Search for the cell housing the specified text and yield its [X, Y] center coordinate. 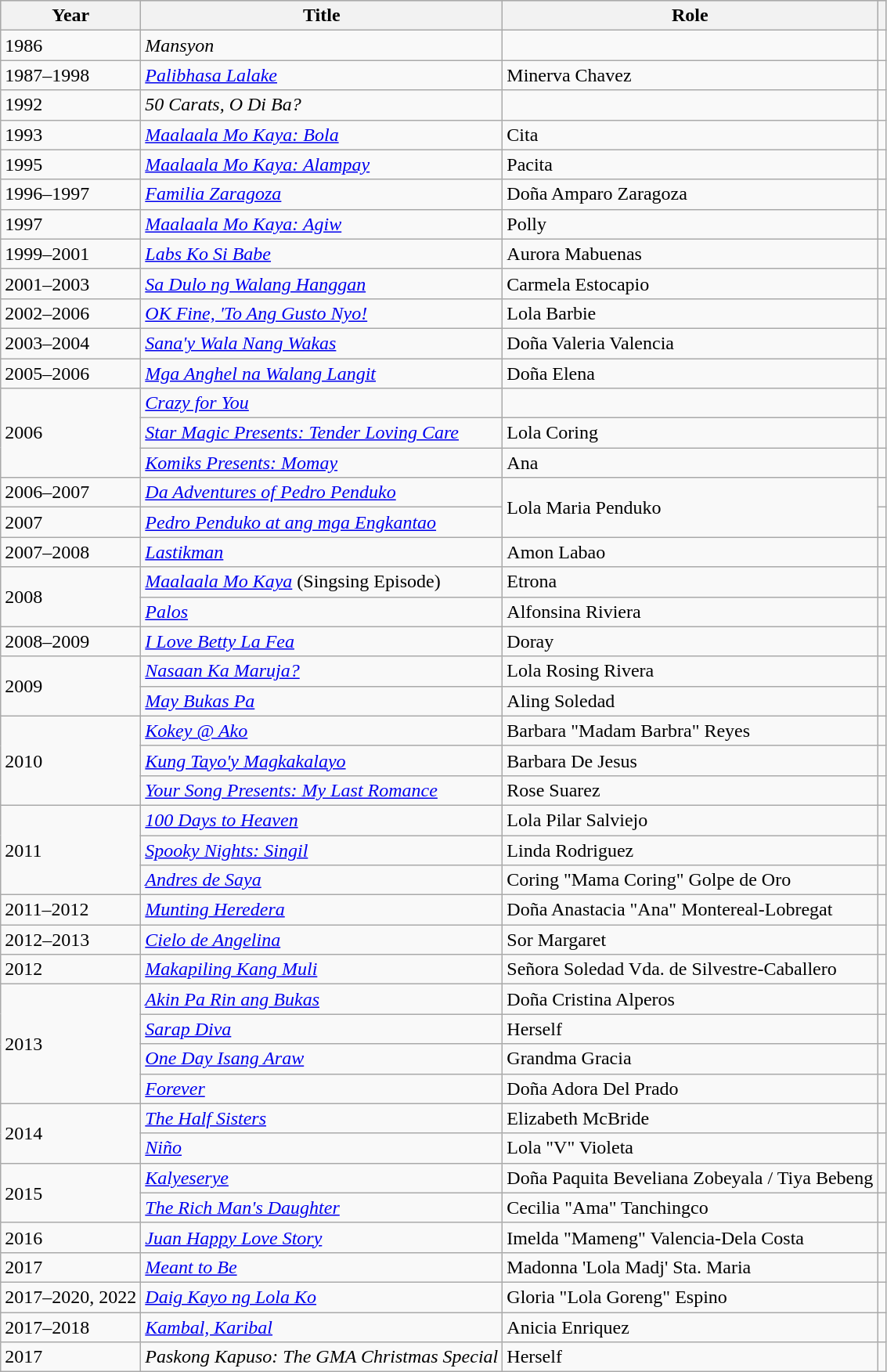
2016 [70, 1237]
2013 [70, 1044]
The Half Sisters [322, 1118]
Lastikman [322, 552]
1993 [70, 135]
2011–2012 [70, 910]
Kokey @ Ako [322, 731]
Amon Labao [690, 552]
1987–1998 [70, 75]
Munting Heredera [322, 910]
2008–2009 [70, 641]
Mansyon [322, 45]
2006–2007 [70, 493]
Maalaala Mo Kaya: Alampay [322, 164]
Meant to Be [322, 1267]
Mga Anghel na Walang Langit [322, 374]
Aling Soledad [690, 701]
Maalaala Mo Kaya: Agiw [322, 224]
2005–2006 [70, 374]
2001–2003 [70, 283]
Kalyeserye [322, 1178]
Alfonsina Riviera [690, 612]
Pedro Penduko at ang mga Engkantao [322, 522]
Barbara "Madam Barbra" Reyes [690, 731]
Minerva Chavez [690, 75]
100 Days to Heaven [322, 820]
Carmela Estocapio [690, 283]
Imelda "Mameng" Valencia-Dela Costa [690, 1237]
Sana'y Wala Nang Wakas [322, 343]
Palos [322, 612]
Nasaan Ka Maruja? [322, 671]
Star Magic Presents: Tender Loving Care [322, 433]
1999–2001 [70, 254]
Da Adventures of Pedro Penduko [322, 493]
Kung Tayo'y Magkakalayo [322, 760]
Doña Cristina Alperos [690, 999]
Grandma Gracia [690, 1059]
Elizabeth McBride [690, 1118]
Aurora Mabuenas [690, 254]
Lola Rosing Rivera [690, 671]
Lola Pilar Salviejo [690, 820]
Makapiling Kang Muli [322, 969]
Pacita [690, 164]
Doña Anastacia "Ana" Montereal-Lobregat [690, 910]
Doray [690, 641]
1996–1997 [70, 194]
Cielo de Angelina [322, 940]
2008 [70, 597]
2017–2020, 2022 [70, 1297]
1995 [70, 164]
Sor Margaret [690, 940]
Lola Barbie [690, 313]
2012 [70, 969]
Ana [690, 463]
2007 [70, 522]
Cita [690, 135]
1997 [70, 224]
2012–2013 [70, 940]
Sa Dulo ng Walang Hanggan [322, 283]
1992 [70, 105]
Andres de Saya [322, 880]
2009 [70, 686]
2015 [70, 1193]
Year [70, 16]
OK Fine, 'To Ang Gusto Nyo! [322, 313]
Coring "Mama Coring" Golpe de Oro [690, 880]
Crazy for You [322, 403]
Doña Valeria Valencia [690, 343]
The Rich Man's Daughter [322, 1208]
1986 [70, 45]
Etrona [690, 582]
Doña Amparo Zaragoza [690, 194]
Role [690, 16]
Labs Ko Si Babe [322, 254]
2002–2006 [70, 313]
2017–2018 [70, 1327]
I Love Betty La Fea [322, 641]
Forever [322, 1089]
Señora Soledad Vda. de Silvestre-Caballero [690, 969]
2006 [70, 433]
Lola Maria Penduko [690, 507]
One Day Isang Araw [322, 1059]
Niño [322, 1148]
Polly [690, 224]
Doña Elena [690, 374]
Doña Adora Del Prado [690, 1089]
2007–2008 [70, 552]
Daig Kayo ng Lola Ko [322, 1297]
Madonna 'Lola Madj' Sta. Maria [690, 1267]
Kambal, Karibal [322, 1327]
50 Carats, O Di Ba? [322, 105]
Cecilia "Ama" Tanchingco [690, 1208]
Lola "V" Violeta [690, 1148]
Barbara De Jesus [690, 760]
2003–2004 [70, 343]
Komiks Presents: Momay [322, 463]
May Bukas Pa [322, 701]
2010 [70, 760]
Title [322, 16]
Linda Rodriguez [690, 850]
Maalaala Mo Kaya (Singsing Episode) [322, 582]
Maalaala Mo Kaya: Bola [322, 135]
Palibhasa Lalake [322, 75]
Doña Paquita Beveliana Zobeyala / Tiya Bebeng [690, 1178]
Familia Zaragoza [322, 194]
Sarap Diva [322, 1029]
Paskong Kapuso: The GMA Christmas Special [322, 1357]
Gloria "Lola Goreng" Espino [690, 1297]
Spooky Nights: Singil [322, 850]
Akin Pa Rin ang Bukas [322, 999]
Your Song Presents: My Last Romance [322, 790]
Anicia Enriquez [690, 1327]
Rose Suarez [690, 790]
Lola Coring [690, 433]
2014 [70, 1133]
Juan Happy Love Story [322, 1237]
2011 [70, 850]
